Search for the cell housing the specified text and yield its (x, y) center coordinate. 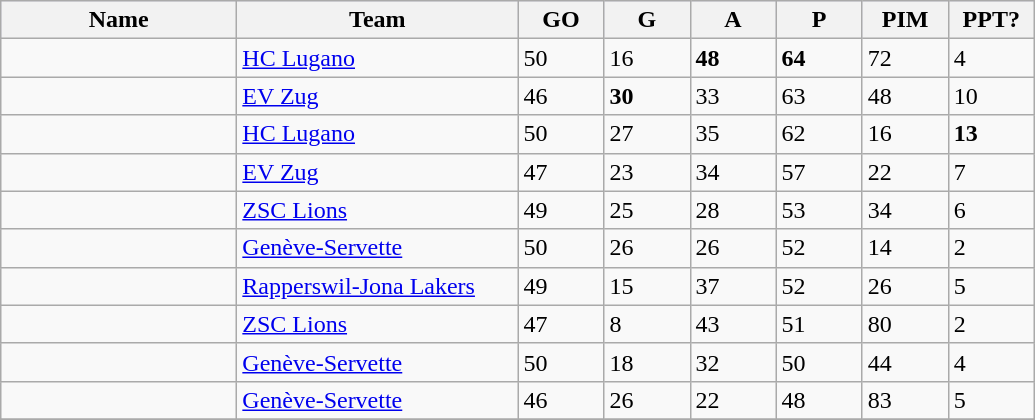
8 (647, 324)
53 (819, 210)
P (819, 20)
83 (905, 400)
Team (378, 20)
GO (561, 20)
51 (819, 324)
57 (819, 172)
A (733, 20)
62 (819, 134)
64 (819, 58)
15 (647, 286)
30 (647, 96)
44 (905, 362)
33 (733, 96)
Rapperswil-Jona Lakers (378, 286)
35 (733, 134)
13 (991, 134)
7 (991, 172)
G (647, 20)
6 (991, 210)
PIM (905, 20)
Name (119, 20)
10 (991, 96)
23 (647, 172)
37 (733, 286)
18 (647, 362)
43 (733, 324)
25 (647, 210)
80 (905, 324)
28 (733, 210)
PPT? (991, 20)
63 (819, 96)
32 (733, 362)
14 (905, 248)
72 (905, 58)
27 (647, 134)
